Locate the cell with the specified text and output its [X, Y] center coordinate. 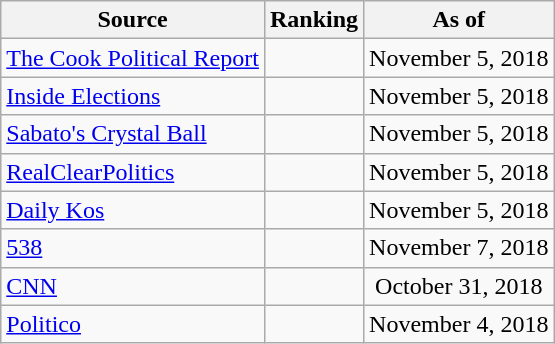
Daily Kos [133, 210]
CNN [133, 286]
Source [133, 20]
November 7, 2018 [459, 248]
538 [133, 248]
RealClearPolitics [133, 172]
November 4, 2018 [459, 324]
The Cook Political Report [133, 58]
Politico [133, 324]
As of [459, 20]
Inside Elections [133, 96]
Ranking [314, 20]
Sabato's Crystal Ball [133, 134]
October 31, 2018 [459, 286]
